Capture the cell that displays the provided text and extract its [x, y] central coordinate. 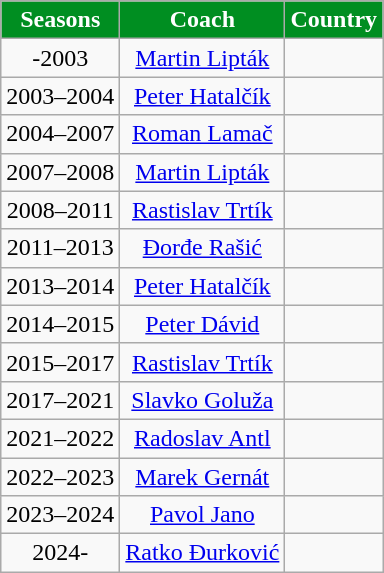
2011–2013 [60, 248]
Peter Dávid [202, 324]
2014–2015 [60, 324]
2004–2007 [60, 134]
Roman Lamač [202, 134]
Coach [202, 20]
Slavko Goluža [202, 400]
Marek Gernát [202, 477]
2024- [60, 553]
2013–2014 [60, 286]
Đorđe Rašić [202, 248]
Radoslav Antl [202, 438]
Ratko Đurković [202, 553]
2023–2024 [60, 515]
2017–2021 [60, 400]
Seasons [60, 20]
Country [334, 20]
2015–2017 [60, 362]
Pavol Jano [202, 515]
2021–2022 [60, 438]
2008–2011 [60, 210]
-2003 [60, 58]
2022–2023 [60, 477]
2007–2008 [60, 172]
2003–2004 [60, 96]
